Return (X, Y) of the center of cell containing provided text 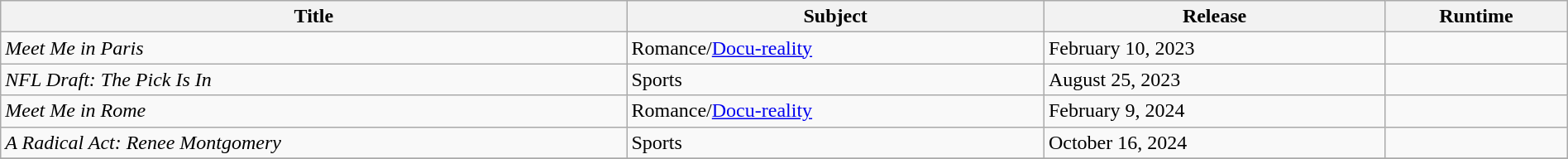
Subject (835, 17)
August 25, 2023 (1214, 79)
NFL Draft: The Pick Is In (314, 79)
Meet Me in Paris (314, 48)
Title (314, 17)
Meet Me in Rome (314, 111)
October 16, 2024 (1214, 142)
February 10, 2023 (1214, 48)
Runtime (1477, 17)
Release (1214, 17)
A Radical Act: Renee Montgomery (314, 142)
February 9, 2024 (1214, 111)
